Return [X, Y] of the center of cell containing provided text 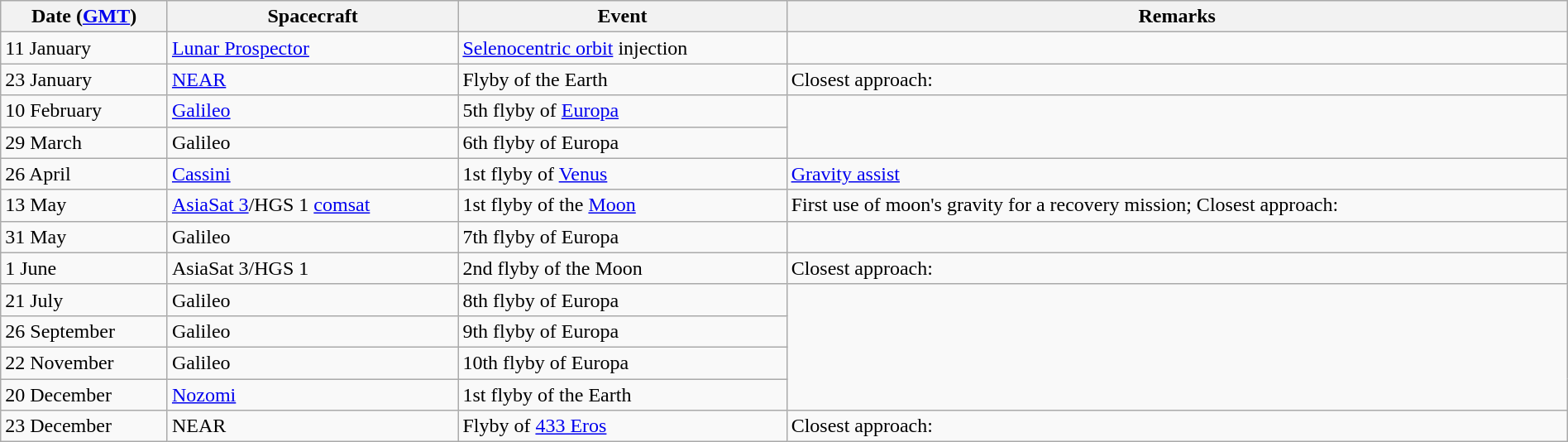
22 November [84, 363]
10th flyby of Europa [622, 363]
Remarks [1177, 17]
Gravity assist [1177, 174]
Cassini [313, 174]
5th flyby of Europa [622, 111]
6th flyby of Europa [622, 142]
11 January [84, 48]
Lunar Prospector [313, 48]
10 February [84, 111]
2nd flyby of the Moon [622, 268]
26 September [84, 331]
8th flyby of Europa [622, 300]
31 May [84, 237]
29 March [84, 142]
13 May [84, 205]
Date (GMT) [84, 17]
AsiaSat 3/HGS 1 comsat [313, 205]
20 December [84, 395]
First use of moon's gravity for a recovery mission; Closest approach: [1177, 205]
Event [622, 17]
1st flyby of the Earth [622, 395]
1st flyby of the Moon [622, 205]
26 April [84, 174]
Selenocentric orbit injection [622, 48]
Flyby of 433 Eros [622, 426]
Nozomi [313, 395]
Flyby of the Earth [622, 79]
9th flyby of Europa [622, 331]
Spacecraft [313, 17]
AsiaSat 3/HGS 1 [313, 268]
23 January [84, 79]
1st flyby of Venus [622, 174]
21 July [84, 300]
7th flyby of Europa [622, 237]
23 December [84, 426]
1 June [84, 268]
